Return (x, y) of the center of cell containing provided text 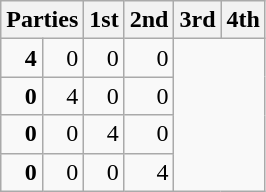
2nd (149, 20)
1st (104, 20)
3rd (198, 20)
4th (243, 20)
Parties (42, 20)
